Pinpoint the cell where the given text exists, returning its (x, y) midpoint coordinate. 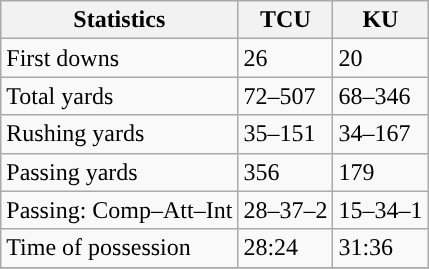
179 (380, 172)
Passing: Comp–Att–Int (120, 210)
28–37–2 (286, 210)
31:36 (380, 248)
Total yards (120, 96)
15–34–1 (380, 210)
26 (286, 58)
356 (286, 172)
Passing yards (120, 172)
35–151 (286, 134)
First downs (120, 58)
20 (380, 58)
KU (380, 20)
28:24 (286, 248)
TCU (286, 20)
34–167 (380, 134)
68–346 (380, 96)
72–507 (286, 96)
Time of possession (120, 248)
Statistics (120, 20)
Rushing yards (120, 134)
